Determine the [X, Y] coordinate at the center of the cell enclosing the given text.  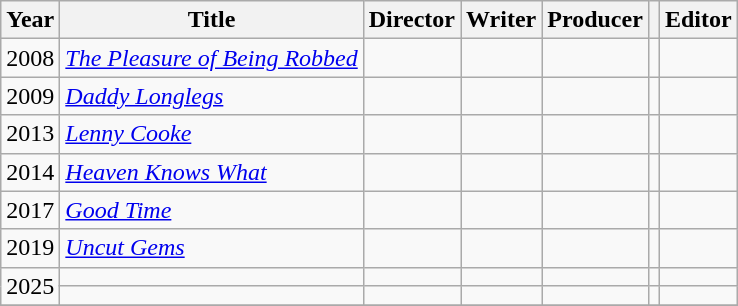
Heaven Knows What [212, 172]
2019 [30, 248]
2017 [30, 210]
Lenny Cooke [212, 134]
Year [30, 20]
2008 [30, 58]
Editor [698, 20]
Uncut Gems [212, 248]
2025 [30, 286]
Director [412, 20]
2013 [30, 134]
Title [212, 20]
2009 [30, 96]
Good Time [212, 210]
Daddy Longlegs [212, 96]
Producer [596, 20]
2014 [30, 172]
The Pleasure of Being Robbed [212, 58]
Writer [500, 20]
